Pinpoint the cell where the given text exists, returning its (x, y) midpoint coordinate. 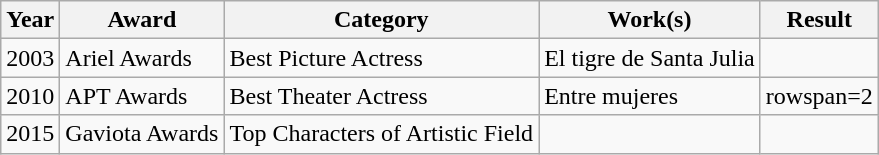
Ariel Awards (142, 58)
2015 (30, 134)
Entre mujeres (650, 96)
Top Characters of Artistic Field (382, 134)
Work(s) (650, 20)
2003 (30, 58)
Gaviota Awards (142, 134)
Year (30, 20)
2010 (30, 96)
rowspan=2 (819, 96)
Best Theater Actress (382, 96)
Award (142, 20)
Result (819, 20)
El tigre de Santa Julia (650, 58)
Category (382, 20)
Best Picture Actress (382, 58)
APT Awards (142, 96)
